Find where the given text appears and provide that cell's center as (X, Y) coordinate. 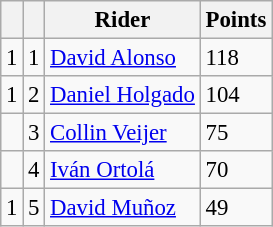
5 (34, 208)
Collin Veijer (122, 133)
75 (236, 133)
David Muñoz (122, 208)
Points (236, 20)
Iván Ortolá (122, 170)
2 (34, 95)
104 (236, 95)
David Alonso (122, 58)
118 (236, 58)
4 (34, 170)
Rider (122, 20)
3 (34, 133)
Daniel Holgado (122, 95)
70 (236, 170)
49 (236, 208)
